Capture the cell that displays the provided text and extract its (X, Y) central coordinate. 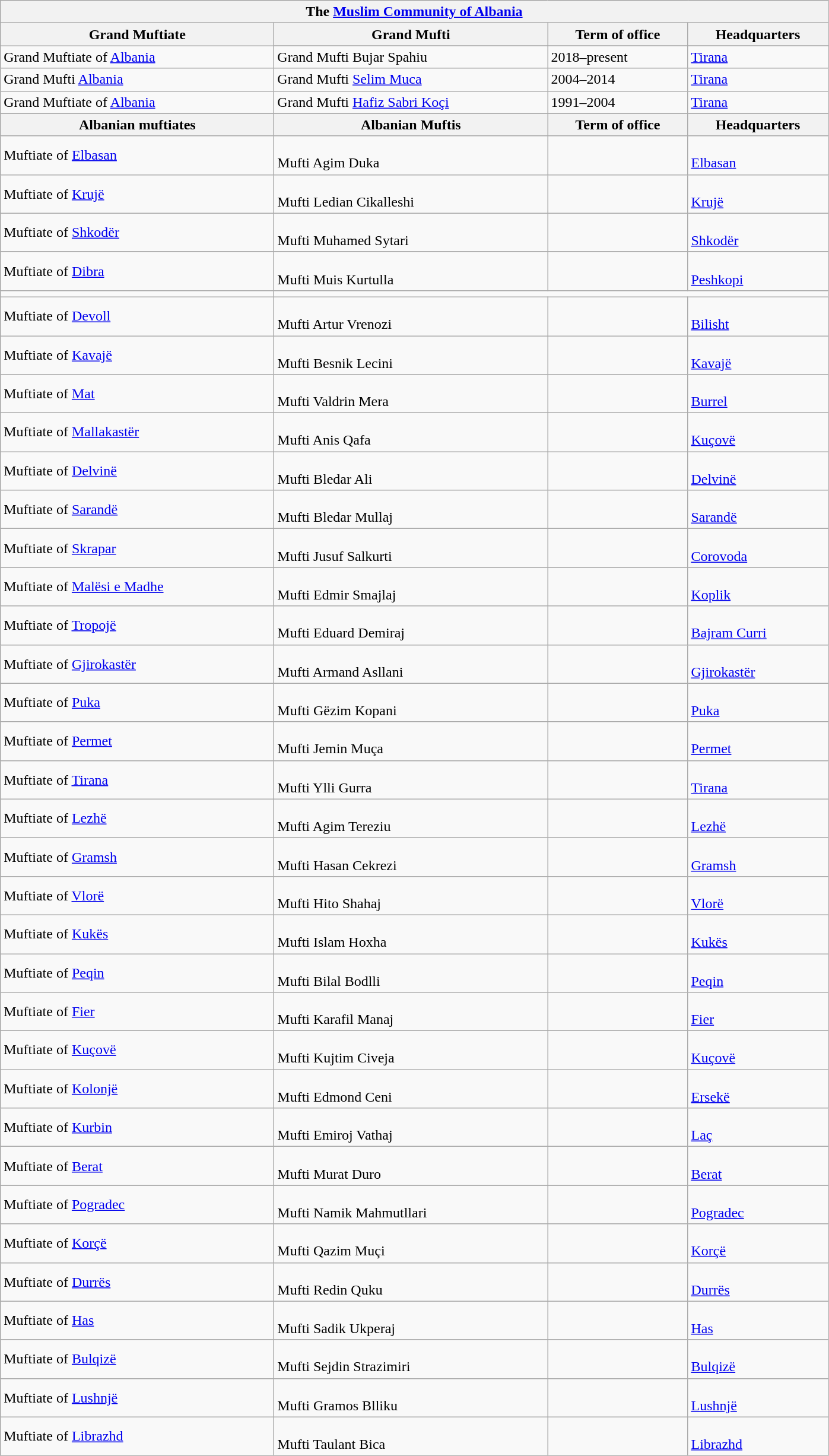
Mufti Gëzim Kopani (411, 703)
Mufti Sadik Ukperaj (411, 1320)
Mufti Ylli Gurra (411, 780)
Shkodër (758, 233)
Muftiate of Permet (138, 741)
Kavajë (758, 355)
Peqin (758, 972)
Bajram Curri (758, 626)
Grand Mufti Bujar Spahiu (411, 57)
Muftiate of Durrës (138, 1282)
Muftiate of Kukës (138, 934)
Grand Mufti Hafiz Sabri Koçi (411, 102)
Mufti Bledar Mullaj (411, 509)
1991–2004 (618, 102)
Muftiate of Pogradec (138, 1205)
Has (758, 1320)
Puka (758, 703)
Mufti Hasan Cekrezi (411, 857)
Bulqizë (758, 1359)
Permet (758, 741)
Ersekë (758, 1089)
Sarandë (758, 509)
Muftiate of Kavajë (138, 355)
Mufti Jemin Muça (411, 741)
Mufti Anis Qafa (411, 432)
Muftiate of Kurbin (138, 1128)
Mufti Muhamed Sytari (411, 233)
Gramsh (758, 857)
Mufti Edmond Ceni (411, 1089)
Krujë (758, 194)
Mufti Artur Vrenozi (411, 316)
Mufti Eduard Demiraj (411, 626)
Muftiate of Lezhë (138, 818)
Mufti Karafil Manaj (411, 1011)
Muftiate of Shkodër (138, 233)
Librazhd (758, 1436)
Mufti Emiroj Vathaj (411, 1128)
Kukës (758, 934)
Korçë (758, 1243)
Muftiate of Tropojë (138, 626)
Muftiate of Korçë (138, 1243)
Vlorë (758, 895)
Corovoda (758, 548)
Muftiate of Bulqizë (138, 1359)
Muftiate of Mat (138, 394)
Mufti Gramos Blliku (411, 1397)
Muftiate of Elbasan (138, 156)
Albanian Muftis (411, 125)
Grand Muftiate (138, 34)
Laç (758, 1128)
Muftiate of Mallakastër (138, 432)
Mufti Muis Kurtulla (411, 271)
Muftiate of Berat (138, 1166)
Muftiate of Gramsh (138, 857)
2004–2014 (618, 80)
Grand Mufti (411, 34)
Muftiate of Kolonjë (138, 1089)
Grand Mufti Selim Muca (411, 80)
Mufti Armand Asllani (411, 664)
Lezhë (758, 818)
Burrel (758, 394)
Albanian muftiates (138, 125)
Muftiate of Vlorë (138, 895)
Muftiate of Skrapar (138, 548)
Fier (758, 1011)
Mufti Namik Mahmutllari (411, 1205)
Mufti Bilal Bodlli (411, 972)
Mufti Ledian Cikalleshi (411, 194)
Mufti Islam Hoxha (411, 934)
Mufti Bledar Ali (411, 471)
Lushnjë (758, 1397)
Mufti Edmir Smajlaj (411, 586)
Muftiate of Kuçovë (138, 1051)
Muftiate of Sarandë (138, 509)
Pogradec (758, 1205)
Mufti Valdrin Mera (411, 394)
Mufti Kujtim Civeja (411, 1051)
Muftiate of Malësi e Madhe (138, 586)
Muftiate of Librazhd (138, 1436)
The Muslim Community of Albania (414, 12)
Durrës (758, 1282)
Mufti Redin Quku (411, 1282)
Mufti Murat Duro (411, 1166)
Mufti Qazim Muçi (411, 1243)
Muftiate of Fier (138, 1011)
Muftiate of Delvinë (138, 471)
Muftiate of Gjirokastër (138, 664)
Muftiate of Puka (138, 703)
Gjirokastër (758, 664)
Muftiate of Krujë (138, 194)
2018–present (618, 57)
Elbasan (758, 156)
Grand Mufti Albania (138, 80)
Mufti Besnik Lecini (411, 355)
Mufti Hito Shahaj (411, 895)
Delvinë (758, 471)
Muftiate of Devoll (138, 316)
Mufti Jusuf Salkurti (411, 548)
Muftiate of Lushnjë (138, 1397)
Muftiate of Peqin (138, 972)
Mufti Agim Tereziu (411, 818)
Berat (758, 1166)
Mufti Sejdin Strazimiri (411, 1359)
Peshkopi (758, 271)
Mufti Taulant Bica (411, 1436)
Koplik (758, 586)
Bilisht (758, 316)
Mufti Agim Duka (411, 156)
Muftiate of Dibra (138, 271)
Muftiate of Tirana (138, 780)
Muftiate of Has (138, 1320)
